Extract the [X, Y] coordinate from the center of the cell holding the provided text.  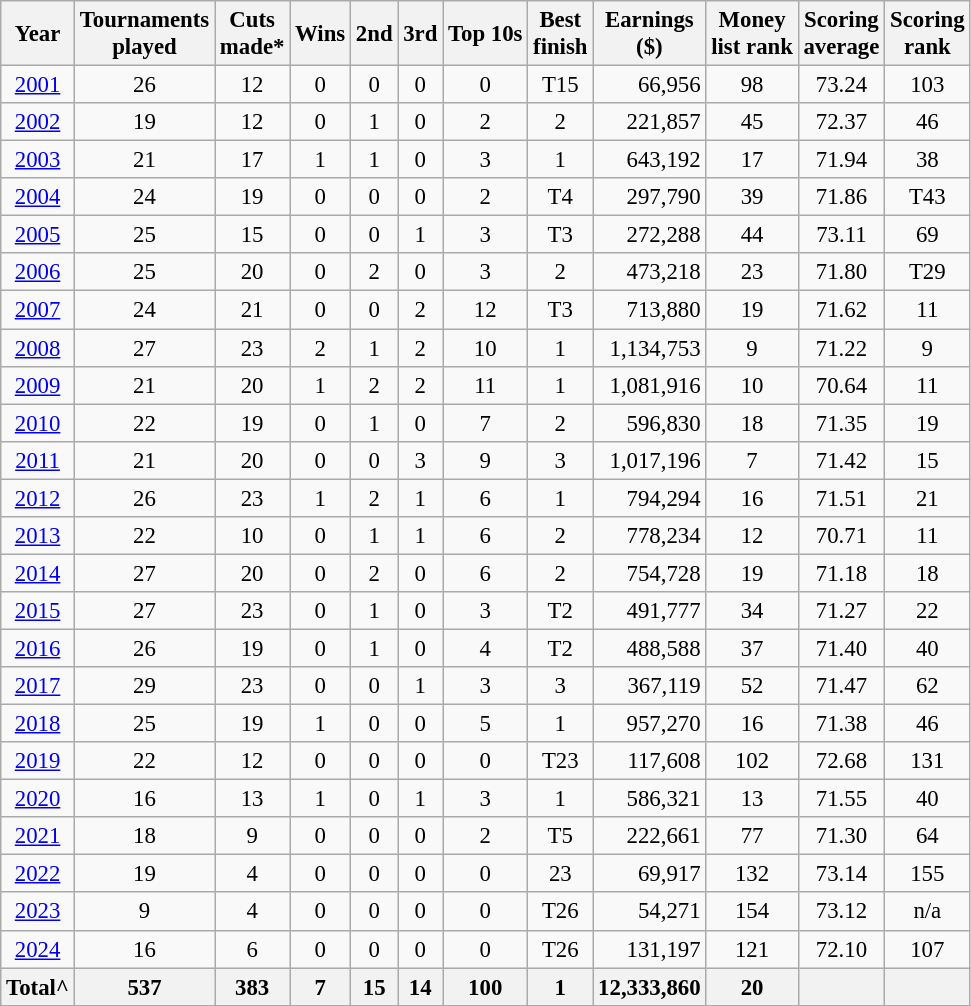
52 [752, 686]
473,218 [650, 273]
2020 [38, 799]
2017 [38, 686]
222,661 [650, 836]
71.27 [842, 611]
154 [752, 912]
39 [752, 197]
2021 [38, 836]
73.11 [842, 235]
2nd [374, 34]
71.51 [842, 498]
5 [486, 724]
131 [928, 761]
12,333,860 [650, 987]
71.35 [842, 423]
71.18 [842, 573]
155 [928, 874]
2001 [38, 85]
98 [752, 85]
44 [752, 235]
Earnings($) [650, 34]
2011 [38, 460]
2013 [38, 536]
73.24 [842, 85]
54,271 [650, 912]
77 [752, 836]
64 [928, 836]
72.37 [842, 122]
71.30 [842, 836]
2007 [38, 310]
794,294 [650, 498]
Cuts made* [252, 34]
Tournaments played [144, 34]
69,917 [650, 874]
Scoring average [842, 34]
71.62 [842, 310]
383 [252, 987]
T43 [928, 197]
131,197 [650, 949]
2015 [38, 611]
596,830 [650, 423]
34 [752, 611]
T5 [560, 836]
73.14 [842, 874]
2006 [38, 273]
71.38 [842, 724]
103 [928, 85]
2019 [38, 761]
72.68 [842, 761]
71.55 [842, 799]
2008 [38, 348]
754,728 [650, 573]
586,321 [650, 799]
n/a [928, 912]
1,081,916 [650, 385]
2009 [38, 385]
Year [38, 34]
Wins [320, 34]
132 [752, 874]
Total^ [38, 987]
272,288 [650, 235]
121 [752, 949]
713,880 [650, 310]
957,270 [650, 724]
71.94 [842, 160]
117,608 [650, 761]
70.71 [842, 536]
71.42 [842, 460]
70.64 [842, 385]
2004 [38, 197]
488,588 [650, 648]
T23 [560, 761]
Top 10s [486, 34]
297,790 [650, 197]
3rd [420, 34]
102 [752, 761]
37 [752, 648]
T4 [560, 197]
Scoringrank [928, 34]
72.10 [842, 949]
367,119 [650, 686]
Best finish [560, 34]
1,134,753 [650, 348]
73.12 [842, 912]
71.40 [842, 648]
71.86 [842, 197]
45 [752, 122]
71.47 [842, 686]
1,017,196 [650, 460]
491,777 [650, 611]
71.80 [842, 273]
2010 [38, 423]
66,956 [650, 85]
100 [486, 987]
T15 [560, 85]
29 [144, 686]
2022 [38, 874]
2002 [38, 122]
2023 [38, 912]
69 [928, 235]
107 [928, 949]
38 [928, 160]
Money list rank [752, 34]
62 [928, 686]
537 [144, 987]
2003 [38, 160]
221,857 [650, 122]
778,234 [650, 536]
2016 [38, 648]
2005 [38, 235]
T29 [928, 273]
14 [420, 987]
71.22 [842, 348]
643,192 [650, 160]
2014 [38, 573]
2018 [38, 724]
2012 [38, 498]
2024 [38, 949]
